Detect which cell encompasses the target text, then output its (x, y) center coordinate. 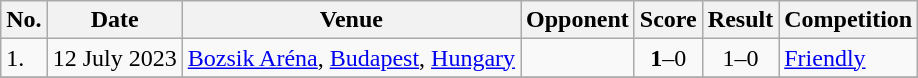
Friendly (848, 58)
Bozsik Aréna, Budapest, Hungary (351, 58)
Date (114, 20)
1. (24, 58)
Competition (848, 20)
12 July 2023 (114, 58)
Opponent (578, 20)
Result (740, 20)
No. (24, 20)
Score (668, 20)
Venue (351, 20)
